Detect which cell encompasses the target text, then output its [x, y] center coordinate. 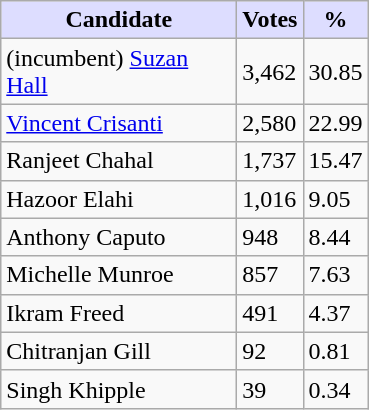
9.05 [336, 199]
39 [270, 389]
4.37 [336, 313]
Ikram Freed [119, 313]
0.81 [336, 351]
22.99 [336, 123]
Candidate [119, 20]
1,737 [270, 161]
30.85 [336, 72]
7.63 [336, 275]
Singh Khipple [119, 389]
3,462 [270, 72]
2,580 [270, 123]
(incumbent) Suzan Hall [119, 72]
1,016 [270, 199]
Michelle Munroe [119, 275]
Anthony Caputo [119, 237]
Chitranjan Gill [119, 351]
15.47 [336, 161]
491 [270, 313]
948 [270, 237]
0.34 [336, 389]
8.44 [336, 237]
857 [270, 275]
% [336, 20]
Hazoor Elahi [119, 199]
Ranjeet Chahal [119, 161]
92 [270, 351]
Votes [270, 20]
Vincent Crisanti [119, 123]
